Detect which cell encompasses the target text, then output its (x, y) center coordinate. 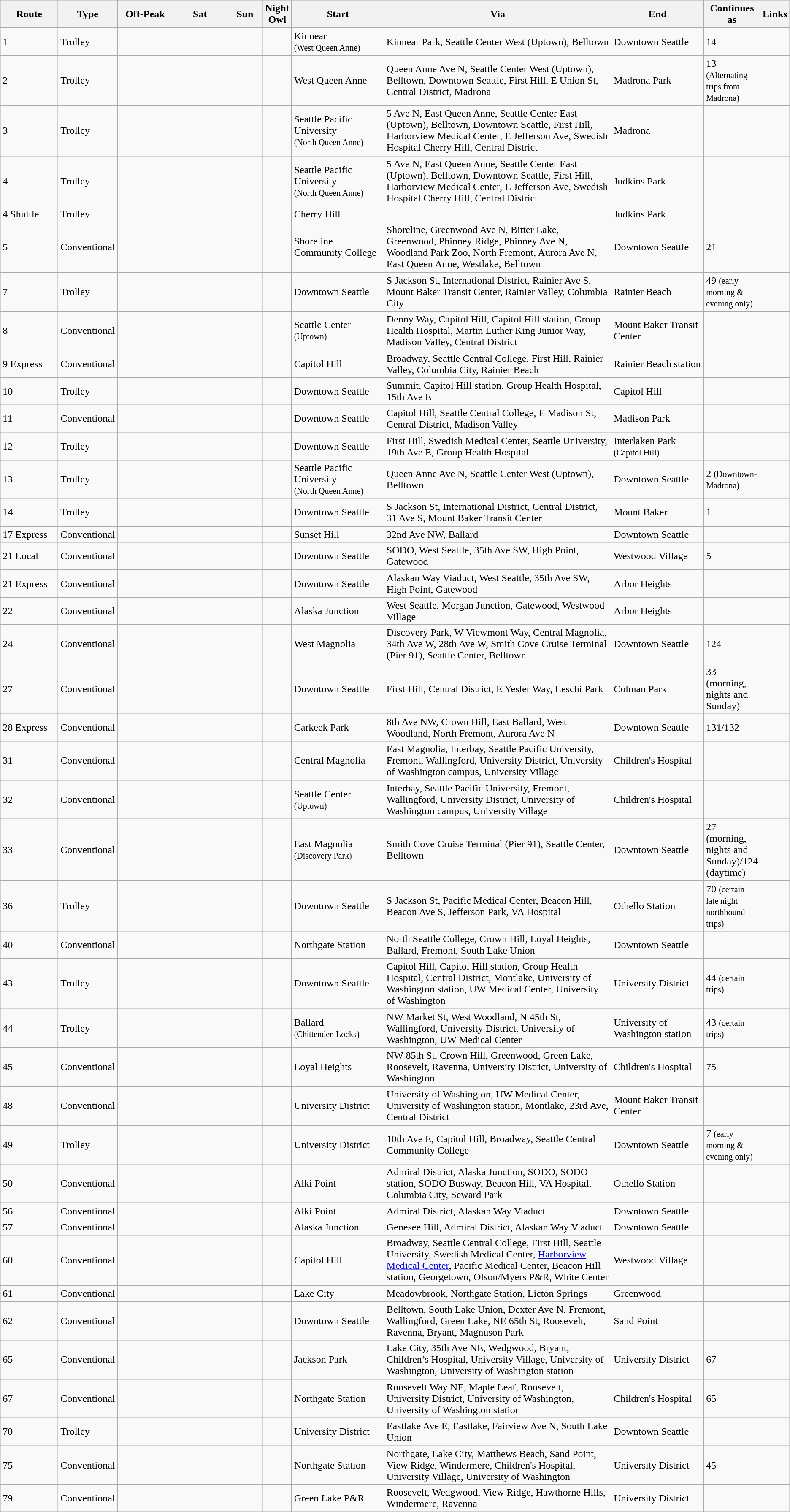
21 Local (30, 556)
University of Washington station (657, 1028)
Night Owl (277, 14)
9 Express (30, 364)
Shoreline Community College (338, 247)
Links (775, 14)
Sunset Hill (338, 534)
University of Washington, UW Medical Center, University of Washington station, Montlake, 23rd Ave, Central District (498, 1106)
West Magnolia (338, 644)
Madison Park (657, 419)
12 (30, 446)
Kinnear(West Queen Anne) (338, 41)
2 (30, 80)
Colman Park (657, 689)
28 Express (30, 728)
8 (30, 331)
Denny Way, Capitol Hill, Capitol Hill station, Group Health Hospital, Martin Luther King Junior Way, Madison Valley, Central District (498, 331)
First Hill, Central District, E Yesler Way, Leschi Park (498, 689)
NW Market St, West Woodland, N 45th St, Wallingford, University District, University of Washington, UW Medical Center (498, 1028)
First Hill, Swedish Medical Center, Seattle University, 19th Ave E, Group Health Hospital (498, 446)
End (657, 14)
22 (30, 611)
Capitol Hill, Seattle Central College, E Madison St, Central District, Madison Valley (498, 419)
S Jackson St, International District, Rainier Ave S, Mount Baker Transit Center, Rainier Valley, Columbia City (498, 292)
NW 85th St, Crown Hill, Greenwood, Green Lake, Roosevelt, Ravenna, University District, University of Washington (498, 1067)
11 (30, 419)
60 (30, 1260)
West Queen Anne (338, 80)
SODO, West Seattle, 35th Ave SW, High Point, Gatewood (498, 556)
Carkeek Park (338, 728)
S Jackson St, International District, Central District, 31 Ave S, Mount Baker Transit Center (498, 512)
43 (certain trips) (732, 1028)
Madrona Park (657, 80)
61 (30, 1293)
32nd Ave NW, Ballard (498, 534)
8th Ave NW, Crown Hill, East Ballard, West Woodland, North Fremont, Aurora Ave N (498, 728)
Eastlake Ave E, Eastlake, Fairview Ave N, South Lake Union (498, 1432)
44 (30, 1028)
East Magnolia, Interbay, Seattle Pacific University, Fremont, Wallingford, University District, University of Washington campus, University Village (498, 761)
21 Express (30, 583)
Sat (200, 14)
33 (30, 850)
Green Lake P&R (338, 1498)
Central Magnolia (338, 761)
Alaskan Way Viaduct, West Seattle, 35th Ave SW, High Point, Gatewood (498, 583)
32 (30, 799)
57 (30, 1227)
Greenwood (657, 1293)
Broadway, Seattle Central College, First Hill, Rainier Valley, Columbia City, Rainier Beach (498, 364)
Roosevelt Way NE, Maple Leaf, Roosevelt, University District, University of Washington, University of Washington station (498, 1398)
Rainier Beach station (657, 364)
7 (early morning & evening only) (732, 1145)
7 (30, 292)
27 (30, 689)
3 (30, 131)
40 (30, 945)
27 (morning, nights and Sunday)/124 (daytime) (732, 850)
2 (Downtown-Madrona) (732, 480)
44 (certain trips) (732, 984)
33 (morning, nights and Sunday) (732, 689)
10th Ave E, Capitol Hill, Broadway, Seattle Central Community College (498, 1145)
Genesee Hill, Admiral District, Alaskan Way Viaduct (498, 1227)
Interbay, Seattle Pacific University, Fremont, Wallingford, University District, University of Washington campus, University Village (498, 799)
56 (30, 1211)
70 (30, 1432)
13 (30, 480)
East Magnolia(Discovery Park) (338, 850)
4 (30, 181)
Northgate, Lake City, Matthews Beach, Sand Point, View Ridge, Windermere, Children's Hospital, University Village, University of Washington (498, 1465)
Discovery Park, W Viewmont Way, Central Magnolia, 34th Ave W, 28th Ave W, Smith Cove Cruise Terminal (Pier 91), Seattle Center, Belltown (498, 644)
124 (732, 644)
43 (30, 984)
Rainier Beach (657, 292)
48 (30, 1106)
North Seattle College, Crown Hill, Loyal Heights, Ballard, Fremont, South Lake Union (498, 945)
Lake City (338, 1293)
79 (30, 1498)
Queen Anne Ave N, Seattle Center West (Uptown), Belltown, Downtown Seattle, First Hill, E Union St, Central District, Madrona (498, 80)
Admiral District, Alaskan Way Viaduct (498, 1211)
Interlaken Park(Capitol Hill) (657, 446)
Madrona (657, 131)
10 (30, 391)
62 (30, 1321)
49 (early morning & evening only) (732, 292)
Admiral District, Alaska Junction, SODO, SODO station, SODO Busway, Beacon Hill, VA Hospital, Columbia City, Seward Park (498, 1184)
Jackson Park (338, 1360)
Summit, Capitol Hill station, Group Health Hospital, 15th Ave E (498, 391)
21 (732, 247)
S Jackson St, Pacific Medical Center, Beacon Hill, Beacon Ave S, Jefferson Park, VA Hospital (498, 906)
Queen Anne Ave N, Seattle Center West (Uptown), Belltown (498, 480)
13 (Alternating trips from Madrona) (732, 80)
49 (30, 1145)
Loyal Heights (338, 1067)
36 (30, 906)
Smith Cove Cruise Terminal (Pier 91), Seattle Center, Belltown (498, 850)
Belltown, South Lake Union, Dexter Ave N, Fremont, Wallingford, Green Lake, NE 65th St, Roosevelt, Ravenna, Bryant, Magnuson Park (498, 1321)
17 Express (30, 534)
24 (30, 644)
Ballard(Chittenden Locks) (338, 1028)
Meadowbrook, Northgate Station, Licton Springs (498, 1293)
Sun (245, 14)
Continues as (732, 14)
Type (88, 14)
Route (30, 14)
Start (338, 14)
Lake City, 35th Ave NE, Wedgwood, Bryant, Children’s Hospital, University Village, University of Washington, University of Washington station (498, 1360)
Mount Baker (657, 512)
Roosevelt, Wedgwood, View Ridge, Hawthorne Hills, Windermere, Ravenna (498, 1498)
50 (30, 1184)
Via (498, 14)
Sand Point (657, 1321)
Kinnear Park, Seattle Center West (Uptown), Belltown (498, 41)
Off-Peak (145, 14)
West Seattle, Morgan Junction, Gatewood, Westwood Village (498, 611)
Cherry Hill (338, 214)
70 (certain late night northbound trips) (732, 906)
31 (30, 761)
4 Shuttle (30, 214)
131/132 (732, 728)
